Scan for the cell matching the given text and deliver its [X, Y] coordinate at center. 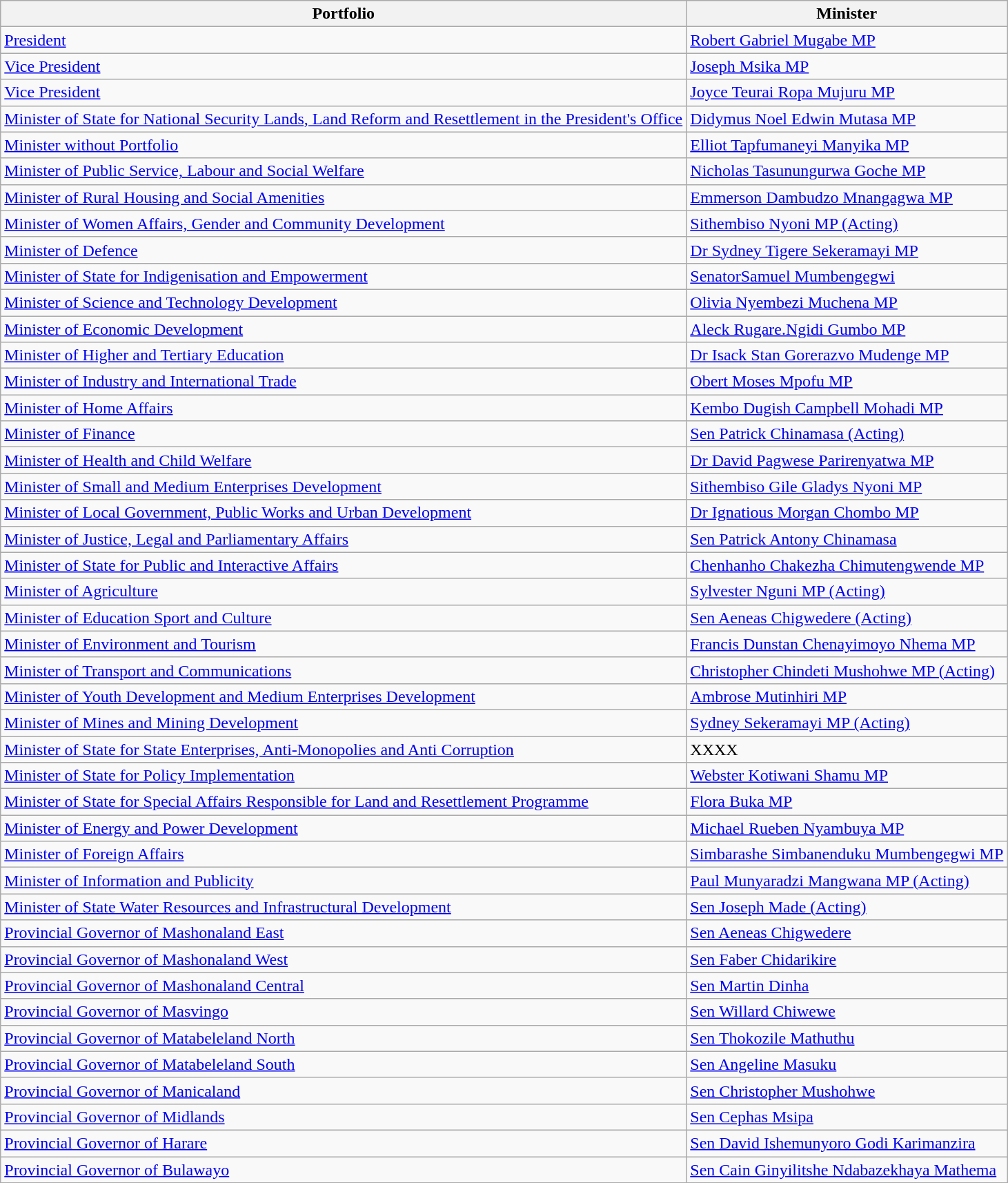
Sen Faber Chidarikire [847, 959]
Minister of State for Special Affairs Responsible for Land and Resettlement Programme [344, 802]
Minister of Science and Technology Development [344, 302]
Robert Gabriel Mugabe MP [847, 40]
Minister of Health and Child Welfare [344, 460]
Sen Martin Dinha [847, 986]
Minister of State for Policy Implementation [344, 776]
Minister of Agriculture [344, 591]
Minister of Transport and Communications [344, 670]
Francis Dunstan Chenayimoyo Nhema MP [847, 644]
Sen Patrick Chinamasa (Acting) [847, 434]
Sylvester Nguni MP (Acting) [847, 591]
SenatorSamuel Mumbengegwi [847, 276]
Provincial Governor of Masvingo [344, 1012]
Minister of Small and Medium Enterprises Development [344, 487]
Flora Buka MP [847, 802]
Minister of Education Sport and Culture [344, 618]
Dr David Pagwese Parirenyatwa MP [847, 460]
Minister of Foreign Affairs [344, 854]
Olivia Nyembezi Muchena MP [847, 302]
XXXX [847, 749]
Aleck Rugare.Ngidi Gumbo MP [847, 329]
Sithembiso Nyoni MP (Acting) [847, 224]
Christopher Chindeti Mushohwe MP (Acting) [847, 670]
Provincial Governor of Mashonaland Central [344, 986]
Minister of Local Government, Public Works and Urban Development [344, 513]
Provincial Governor of Matabeleland South [344, 1064]
Didymus Noel Edwin Mutasa MP [847, 119]
Minister of State for State Enterprises, Anti-Monopolies and Anti Corruption [344, 749]
Dr Ignatious Morgan Chombo MP [847, 513]
Minister of Women Affairs, Gender and Community Development [344, 224]
Portfolio [344, 14]
Minister of State Water Resources and Infrastructural Development [344, 907]
Sen Aeneas Chigwedere [847, 933]
Sen Joseph Made (Acting) [847, 907]
Minister of Defence [344, 250]
Minister of Youth Development and Medium Enterprises Development [344, 696]
Minister of Rural Housing and Social Amenities [344, 197]
Dr Isack Stan Gorerazvo Mudenge MP [847, 355]
Simbarashe Simbanenduku Mumbengegwi MP [847, 854]
Dr Sydney Tigere Sekeramayi MP [847, 250]
Sen Cain Ginyilitshe Ndabazekhaya Mathema [847, 1170]
Sen Angeline Masuku [847, 1064]
Provincial Governor of Midlands [344, 1117]
Minister of Higher and Tertiary Education [344, 355]
Sen Thokozile Mathuthu [847, 1038]
Sen Cephas Msipa [847, 1117]
Sen David Ishemunyoro Godi Karimanzira [847, 1143]
Minister of Information and Publicity [344, 881]
Minister of Environment and Tourism [344, 644]
Minister of Economic Development [344, 329]
Paul Munyaradzi Mangwana MP (Acting) [847, 881]
Joyce Teurai Ropa Mujuru MP [847, 92]
Michael Rueben Nyambuya MP [847, 828]
Minister of Industry and International Trade [344, 382]
Kembo Dugish Campbell Mohadi MP [847, 408]
Chenhanho Chakezha Chimutengwende MP [847, 565]
Provincial Governor of Harare [344, 1143]
Provincial Governor of Mashonaland West [344, 959]
Elliot Tapfumaneyi Manyika MP [847, 145]
Minister of State for Indigenisation and Empowerment [344, 276]
Minister of Finance [344, 434]
Minister of State for National Security Lands, Land Reform and Resettlement in the President's Office [344, 119]
Sen Patrick Antony Chinamasa [847, 539]
Minister of Public Service, Labour and Social Welfare [344, 171]
Minister without Portfolio [344, 145]
Provincial Governor of Mashonaland East [344, 933]
Sen Christopher Mushohwe [847, 1091]
President [344, 40]
Emmerson Dambudzo Mnangagwa MP [847, 197]
Sen Aeneas Chigwedere (Acting) [847, 618]
Minister of Mines and Mining Development [344, 723]
Joseph Msika MP [847, 66]
Minister of Justice, Legal and Parliamentary Affairs [344, 539]
Sen Willard Chiwewe [847, 1012]
Nicholas Tasunungurwa Goche MP [847, 171]
Minister of Home Affairs [344, 408]
Webster Kotiwani Shamu MP [847, 776]
Sithembiso Gile Gladys Nyoni MP [847, 487]
Obert Moses Mpofu MP [847, 382]
Minister of State for Public and Interactive Affairs [344, 565]
Provincial Governor of Manicaland [344, 1091]
Ambrose Mutinhiri MP [847, 696]
Minister of Energy and Power Development [344, 828]
Sydney Sekeramayi MP (Acting) [847, 723]
Provincial Governor of Matabeleland North [344, 1038]
Provincial Governor of Bulawayo [344, 1170]
Minister [847, 14]
